Detect which cell encompasses the target text, then output its [x, y] center coordinate. 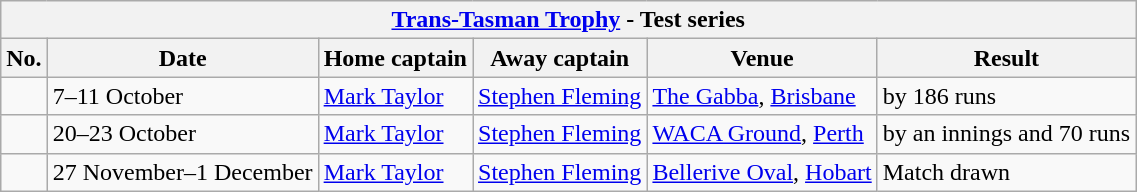
Result [1006, 58]
WACA Ground, Perth [762, 134]
27 November–1 December [182, 172]
20–23 October [182, 134]
Trans-Tasman Trophy - Test series [568, 20]
by an innings and 70 runs [1006, 134]
Home captain [395, 58]
Date [182, 58]
7–11 October [182, 96]
Match drawn [1006, 172]
The Gabba, Brisbane [762, 96]
Venue [762, 58]
No. [24, 58]
Bellerive Oval, Hobart [762, 172]
Away captain [559, 58]
by 186 runs [1006, 96]
